Return the [x, y] coordinate for the center point of the cell that contains the specified text.  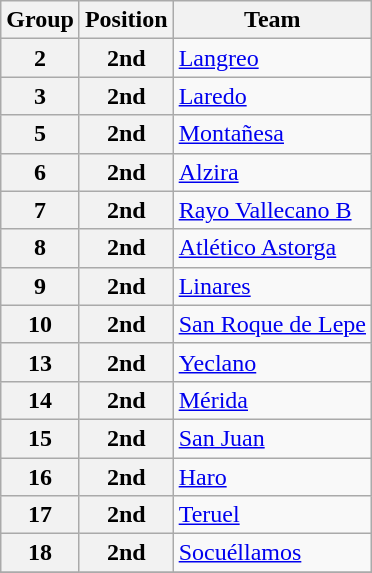
14 [40, 400]
Position [126, 20]
Group [40, 20]
3 [40, 96]
Teruel [272, 515]
6 [40, 172]
18 [40, 553]
Haro [272, 477]
17 [40, 515]
Socuéllamos [272, 553]
Mérida [272, 400]
16 [40, 477]
7 [40, 210]
2 [40, 58]
Alzira [272, 172]
San Juan [272, 438]
Yeclano [272, 362]
Montañesa [272, 134]
15 [40, 438]
San Roque de Lepe [272, 324]
8 [40, 248]
Langreo [272, 58]
Atlético Astorga [272, 248]
Rayo Vallecano B [272, 210]
10 [40, 324]
13 [40, 362]
5 [40, 134]
Team [272, 20]
Laredo [272, 96]
Linares [272, 286]
9 [40, 286]
